Identify which cell holds the provided text, then report its [x, y] central coordinate. 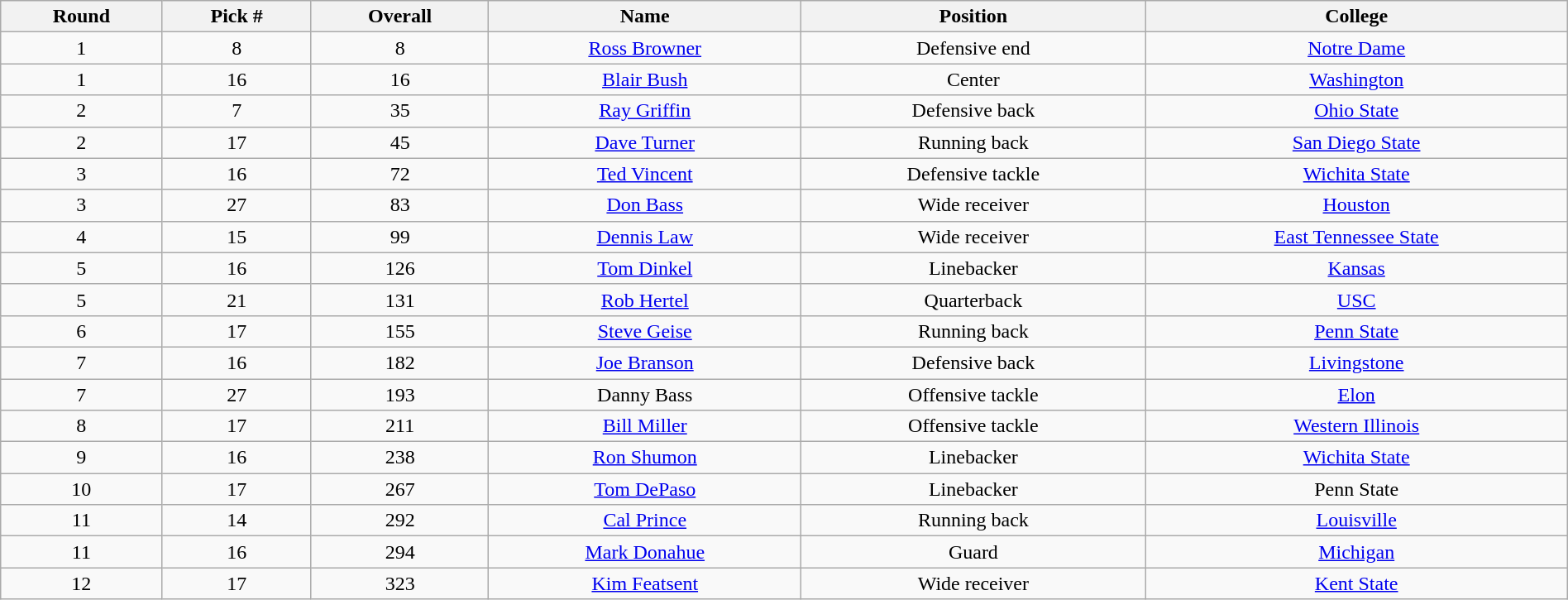
Ron Shumon [645, 458]
131 [399, 300]
Defensive tackle [974, 174]
Guard [974, 552]
292 [399, 521]
Kim Featsent [645, 583]
Steve Geise [645, 331]
Western Illinois [1356, 426]
12 [81, 583]
238 [399, 458]
72 [399, 174]
15 [237, 237]
45 [399, 142]
Mark Donahue [645, 552]
294 [399, 552]
Dave Turner [645, 142]
99 [399, 237]
College [1356, 17]
Pick # [237, 17]
4 [81, 237]
Danny Bass [645, 395]
Defensive end [974, 48]
Cal Prince [645, 521]
6 [81, 331]
155 [399, 331]
Ray Griffin [645, 111]
Tom Dinkel [645, 268]
Washington [1356, 79]
USC [1356, 300]
Name [645, 17]
Position [974, 17]
Notre Dame [1356, 48]
14 [237, 521]
East Tennessee State [1356, 237]
Ted Vincent [645, 174]
267 [399, 489]
126 [399, 268]
Don Bass [645, 205]
21 [237, 300]
Round [81, 17]
211 [399, 426]
Elon [1356, 395]
Kent State [1356, 583]
193 [399, 395]
10 [81, 489]
Quarterback [974, 300]
Bill Miller [645, 426]
Overall [399, 17]
Ross Browner [645, 48]
83 [399, 205]
Dennis Law [645, 237]
Rob Hertel [645, 300]
9 [81, 458]
182 [399, 362]
Livingstone [1356, 362]
Louisville [1356, 521]
Kansas [1356, 268]
Center [974, 79]
35 [399, 111]
Ohio State [1356, 111]
Michigan [1356, 552]
323 [399, 583]
Blair Bush [645, 79]
Houston [1356, 205]
Tom DePaso [645, 489]
San Diego State [1356, 142]
Joe Branson [645, 362]
